Output the (x, y) coordinate of the center of the cell containing the given text.  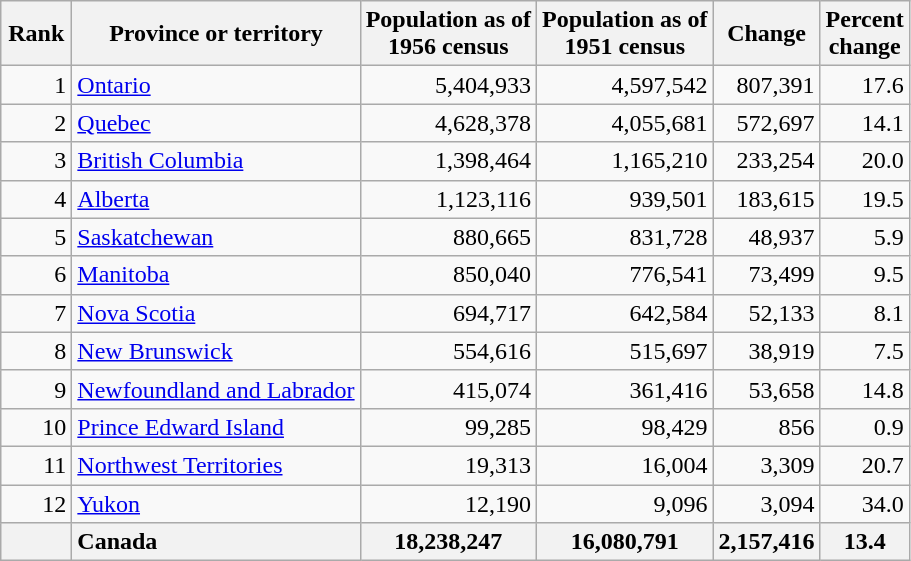
4 (36, 199)
98,429 (625, 427)
Province or territory (216, 34)
19.5 (864, 199)
1,165,210 (625, 161)
7.5 (864, 351)
Change (766, 34)
0.9 (864, 427)
Population as of1956 census (448, 34)
4,628,378 (448, 123)
British Columbia (216, 161)
9 (36, 389)
Northwest Territories (216, 465)
5.9 (864, 237)
4,597,542 (625, 85)
6 (36, 275)
361,416 (625, 389)
1 (36, 85)
7 (36, 313)
14.8 (864, 389)
13.4 (864, 542)
415,074 (448, 389)
16,004 (625, 465)
Yukon (216, 503)
20.7 (864, 465)
Alberta (216, 199)
850,040 (448, 275)
776,541 (625, 275)
Prince Edward Island (216, 427)
183,615 (766, 199)
53,658 (766, 389)
20.0 (864, 161)
52,133 (766, 313)
11 (36, 465)
12,190 (448, 503)
Nova Scotia (216, 313)
807,391 (766, 85)
515,697 (625, 351)
99,285 (448, 427)
939,501 (625, 199)
34.0 (864, 503)
5,404,933 (448, 85)
554,616 (448, 351)
18,238,247 (448, 542)
Percentchange (864, 34)
3,309 (766, 465)
233,254 (766, 161)
Newfoundland and Labrador (216, 389)
4,055,681 (625, 123)
48,937 (766, 237)
9,096 (625, 503)
14.1 (864, 123)
17.6 (864, 85)
831,728 (625, 237)
1,123,116 (448, 199)
880,665 (448, 237)
16,080,791 (625, 542)
Canada (216, 542)
19,313 (448, 465)
12 (36, 503)
5 (36, 237)
2,157,416 (766, 542)
3 (36, 161)
Quebec (216, 123)
Population as of1951 census (625, 34)
1,398,464 (448, 161)
73,499 (766, 275)
2 (36, 123)
642,584 (625, 313)
572,697 (766, 123)
New Brunswick (216, 351)
9.5 (864, 275)
38,919 (766, 351)
8.1 (864, 313)
8 (36, 351)
Ontario (216, 85)
Manitoba (216, 275)
856 (766, 427)
3,094 (766, 503)
10 (36, 427)
694,717 (448, 313)
Rank (36, 34)
Saskatchewan (216, 237)
